Search for the cell housing the specified text and yield its (x, y) center coordinate. 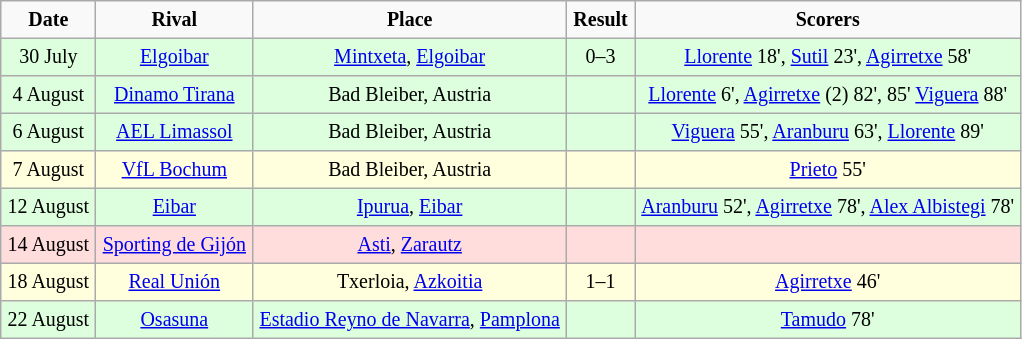
Prieto 55' (828, 170)
Eibar (174, 207)
Rival (174, 20)
30 July (48, 57)
Real Unión (174, 282)
VfL Bochum (174, 170)
Scorers (828, 20)
AEL Limassol (174, 132)
Result (601, 20)
0–3 (601, 57)
Estadio Reyno de Navarra, Pamplona (410, 320)
Asti, Zarautz (410, 245)
Place (410, 20)
Sporting de Gijón (174, 245)
Llorente 6', Agirretxe (2) 82', 85' Viguera 88' (828, 95)
22 August (48, 320)
14 August (48, 245)
1–1 (601, 282)
Elgoibar (174, 57)
Llorente 18', Sutil 23', Agirretxe 58' (828, 57)
Osasuna (174, 320)
Agirretxe 46' (828, 282)
4 August (48, 95)
Mintxeta, Elgoibar (410, 57)
6 August (48, 132)
18 August (48, 282)
Ipurua, Eibar (410, 207)
12 August (48, 207)
Tamudo 78' (828, 320)
Dinamo Tirana (174, 95)
Aranburu 52', Agirretxe 78', Alex Albistegi 78' (828, 207)
Txerloia, Azkoitia (410, 282)
Date (48, 20)
7 August (48, 170)
Viguera 55', Aranburu 63', Llorente 89' (828, 132)
